Find where the given text appears and provide that cell's center as (x, y) coordinate. 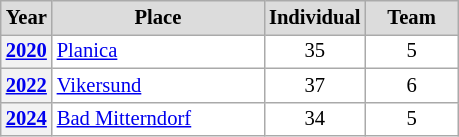
2022 (26, 85)
Place (158, 17)
6 (411, 85)
2024 (26, 119)
Bad Mitterndorf (158, 119)
35 (314, 51)
2020 (26, 51)
Individual (314, 17)
Planica (158, 51)
34 (314, 119)
Team (411, 17)
37 (314, 85)
Vikersund (158, 85)
Year (26, 17)
